Identify which cell holds the provided text, then report its (X, Y) central coordinate. 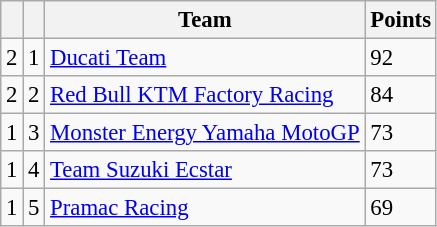
4 (34, 170)
92 (400, 58)
3 (34, 133)
Red Bull KTM Factory Racing (205, 95)
5 (34, 208)
Team (205, 20)
Team Suzuki Ecstar (205, 170)
Ducati Team (205, 58)
84 (400, 95)
Pramac Racing (205, 208)
69 (400, 208)
Monster Energy Yamaha MotoGP (205, 133)
Points (400, 20)
